Scan for the cell matching the given text and deliver its (X, Y) coordinate at center. 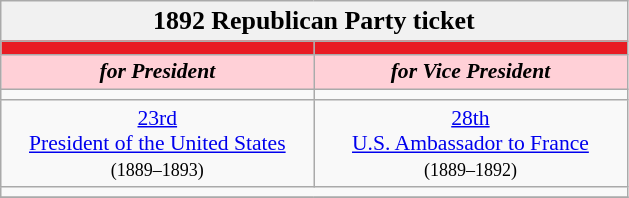
1892 Republican Party ticket (314, 21)
28thU.S. Ambassador to France(1889–1892) (470, 144)
23rdPresident of the United States(1889–1893) (158, 144)
for Vice President (470, 72)
for President (158, 72)
